Return the [X, Y] coordinate for the center point of the cell that contains the specified text.  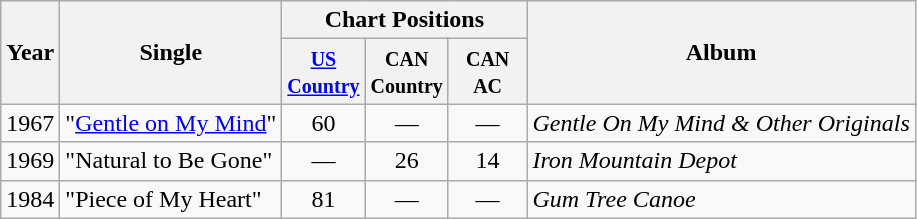
Year [30, 52]
Chart Positions [404, 20]
US Country [324, 72]
60 [324, 123]
"Natural to Be Gone" [171, 161]
1984 [30, 199]
CAN AC [488, 72]
Album [721, 52]
Iron Mountain Depot [721, 161]
81 [324, 199]
"Piece of My Heart" [171, 199]
1967 [30, 123]
1969 [30, 161]
CAN Country [406, 72]
Single [171, 52]
Gentle On My Mind & Other Originals [721, 123]
"Gentle on My Mind" [171, 123]
14 [488, 161]
26 [406, 161]
Gum Tree Canoe [721, 199]
